Extract the [x, y] coordinate from the center of the cell holding the provided text.  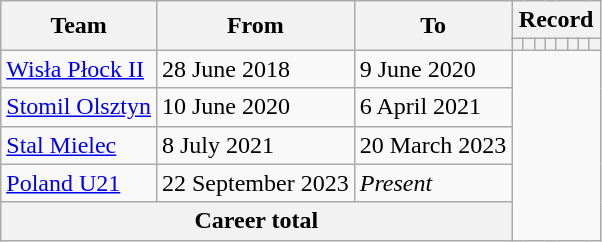
Career total [256, 221]
Wisła Płock II [79, 69]
10 June 2020 [255, 107]
From [255, 26]
22 September 2023 [255, 183]
28 June 2018 [255, 69]
Team [79, 26]
Record [556, 20]
9 June 2020 [433, 69]
6 April 2021 [433, 107]
To [433, 26]
Stal Mielec [79, 145]
8 July 2021 [255, 145]
Stomil Olsztyn [79, 107]
Poland U21 [79, 183]
Present [433, 183]
20 March 2023 [433, 145]
